Detect which cell encompasses the target text, then output its [X, Y] center coordinate. 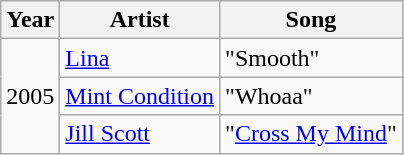
Mint Condition [140, 96]
Year [30, 20]
"Cross My Mind" [312, 134]
Jill Scott [140, 134]
Lina [140, 58]
2005 [30, 96]
Artist [140, 20]
"Whoaa" [312, 96]
Song [312, 20]
"Smooth" [312, 58]
